From the cell containing the given text, extract its center point as (X, Y) coordinate. 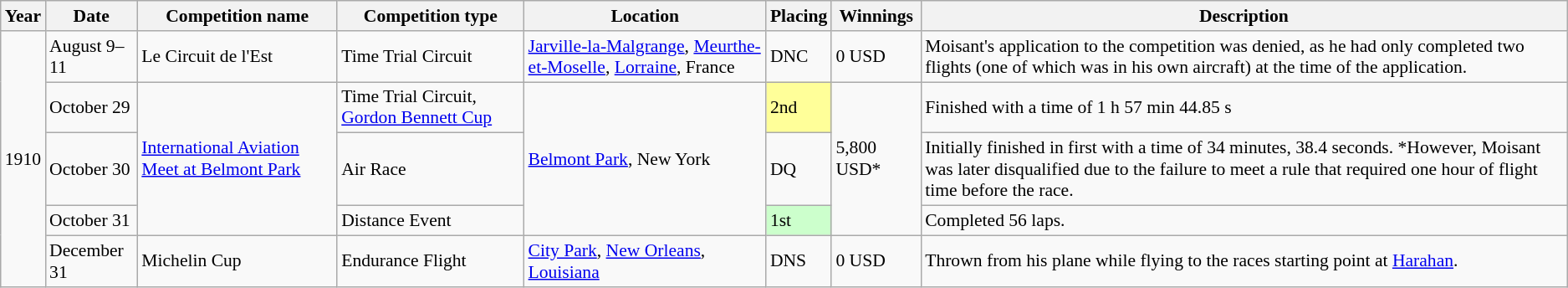
2nd (799, 107)
Completed 56 laps. (1244, 221)
Time Trial Circuit (430, 57)
Winnings (876, 16)
Endurance Flight (430, 261)
Location (646, 16)
DNC (799, 57)
1910 (23, 159)
October 30 (91, 169)
DQ (799, 169)
Placing (799, 16)
August 9–11 (91, 57)
City Park, New Orleans, Louisiana (646, 261)
Competition type (430, 16)
Thrown from his plane while flying to the races starting point at Harahan. (1244, 261)
Le Circuit de l'Est (237, 57)
Finished with a time of 1 h 57 min 44.85 s (1244, 107)
Michelin Cup (237, 261)
5,800 USD* (876, 159)
1st (799, 221)
October 31 (91, 221)
Air Race (430, 169)
Year (23, 16)
International Aviation Meet at Belmont Park (237, 159)
October 29 (91, 107)
Time Trial Circuit, Gordon Bennett Cup (430, 107)
Jarville-la-Malgrange, Meurthe-et-Moselle, Lorraine, France (646, 57)
Belmont Park, New York (646, 159)
Description (1244, 16)
Distance Event (430, 221)
Date (91, 16)
DNS (799, 261)
December 31 (91, 261)
Competition name (237, 16)
